Pinpoint the cell where the given text exists, returning its (X, Y) midpoint coordinate. 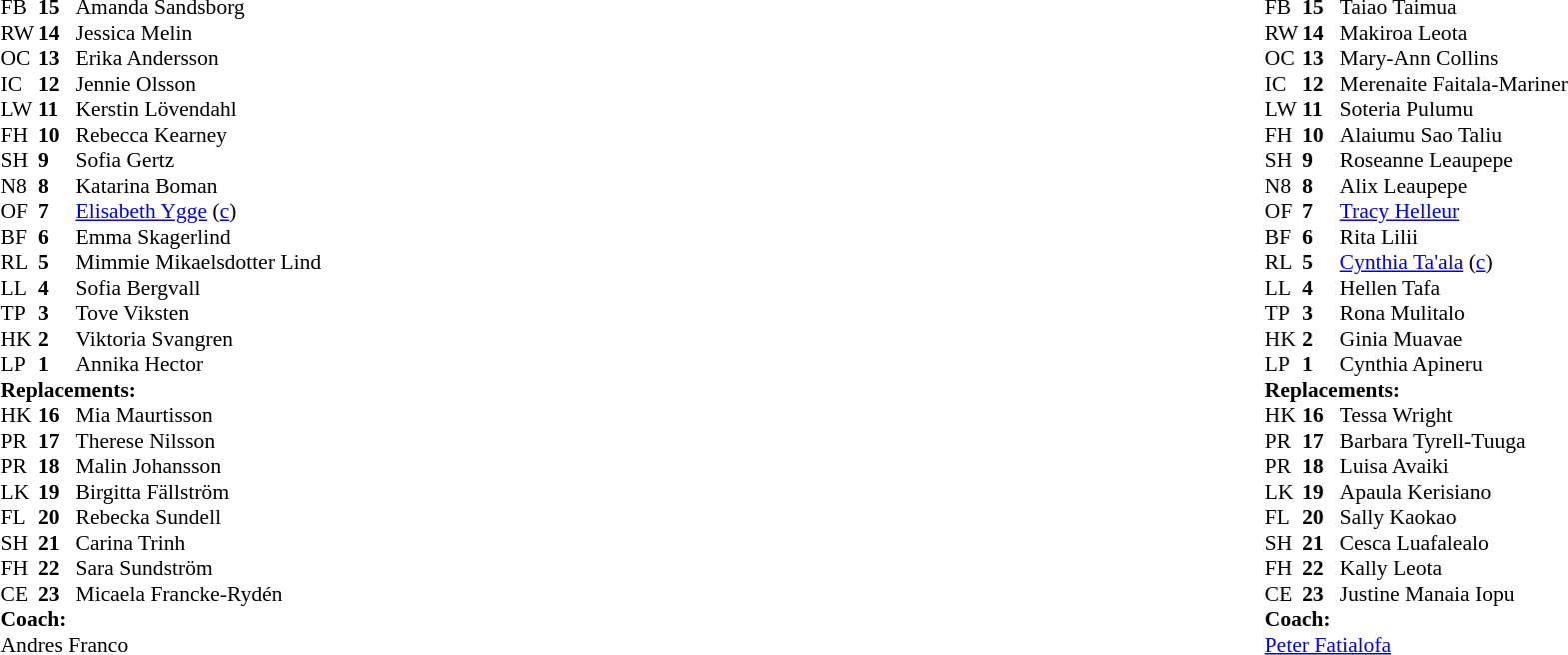
Apaula Kerisiano (1454, 492)
Sofia Gertz (199, 161)
Kally Leota (1454, 569)
Alaiumu Sao Taliu (1454, 135)
Cynthia Apineru (1454, 365)
Tracy Helleur (1454, 211)
Makiroa Leota (1454, 33)
Sofia Bergvall (199, 288)
Merenaite Faitala-Mariner (1454, 84)
Soteria Pulumu (1454, 109)
Rebecca Kearney (199, 135)
Rita Lilii (1454, 237)
Cesca Luafalealo (1454, 543)
Cynthia Ta'ala (c) (1454, 263)
Emma Skagerlind (199, 237)
Carina Trinh (199, 543)
Rebecka Sundell (199, 517)
Alix Leaupepe (1454, 186)
Jessica Melin (199, 33)
Therese Nilsson (199, 441)
Roseanne Leaupepe (1454, 161)
Hellen Tafa (1454, 288)
Mary-Ann Collins (1454, 59)
Jennie Olsson (199, 84)
Luisa Avaiki (1454, 467)
Sally Kaokao (1454, 517)
Kerstin Lövendahl (199, 109)
Birgitta Fällström (199, 492)
Mia Maurtisson (199, 415)
Justine Manaia Iopu (1454, 594)
Sara Sundström (199, 569)
Ginia Muavae (1454, 339)
Barbara Tyrell-Tuuga (1454, 441)
Annika Hector (199, 365)
Tove Viksten (199, 313)
Micaela Francke-Rydén (199, 594)
Rona Mulitalo (1454, 313)
Tessa Wright (1454, 415)
Mimmie Mikaelsdotter Lind (199, 263)
Erika Andersson (199, 59)
Malin Johansson (199, 467)
Elisabeth Ygge (c) (199, 211)
Viktoria Svangren (199, 339)
Katarina Boman (199, 186)
